Extract the (x, y) coordinate from the center of the cell holding the provided text.  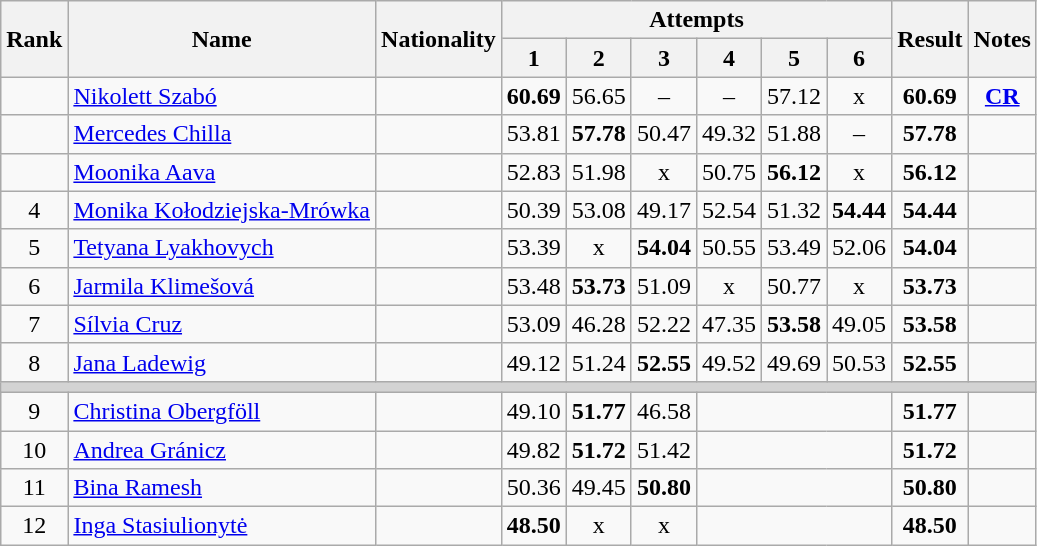
49.45 (598, 488)
49.32 (728, 134)
51.88 (794, 134)
Monika Kołodziejska-Mrówka (222, 210)
2 (598, 58)
50.47 (664, 134)
50.39 (534, 210)
49.82 (534, 449)
51.09 (664, 286)
52.06 (860, 248)
Rank (34, 39)
50.75 (728, 172)
Jarmila Klimešová (222, 286)
53.39 (534, 248)
Bina Ramesh (222, 488)
51.32 (794, 210)
8 (34, 362)
49.10 (534, 411)
12 (34, 526)
Notes (1002, 39)
53.09 (534, 324)
Christina Obergföll (222, 411)
49.17 (664, 210)
57.12 (794, 96)
CR (1002, 96)
49.05 (860, 324)
11 (34, 488)
52.22 (664, 324)
51.42 (664, 449)
Inga Stasiulionytė (222, 526)
50.55 (728, 248)
Attempts (696, 20)
7 (34, 324)
50.77 (794, 286)
Sílvia Cruz (222, 324)
Name (222, 39)
52.83 (534, 172)
46.58 (664, 411)
Moonika Aava (222, 172)
9 (34, 411)
Mercedes Chilla (222, 134)
Tetyana Lyakhovych (222, 248)
Result (930, 39)
53.48 (534, 286)
10 (34, 449)
49.69 (794, 362)
53.81 (534, 134)
53.49 (794, 248)
51.24 (598, 362)
3 (664, 58)
46.28 (598, 324)
52.54 (728, 210)
53.08 (598, 210)
51.98 (598, 172)
Nationality (439, 39)
49.12 (534, 362)
56.65 (598, 96)
50.36 (534, 488)
1 (534, 58)
49.52 (728, 362)
Nikolett Szabó (222, 96)
Andrea Gránicz (222, 449)
50.53 (860, 362)
47.35 (728, 324)
Jana Ladewig (222, 362)
